Locate the cell with the specified text and output its [x, y] center coordinate. 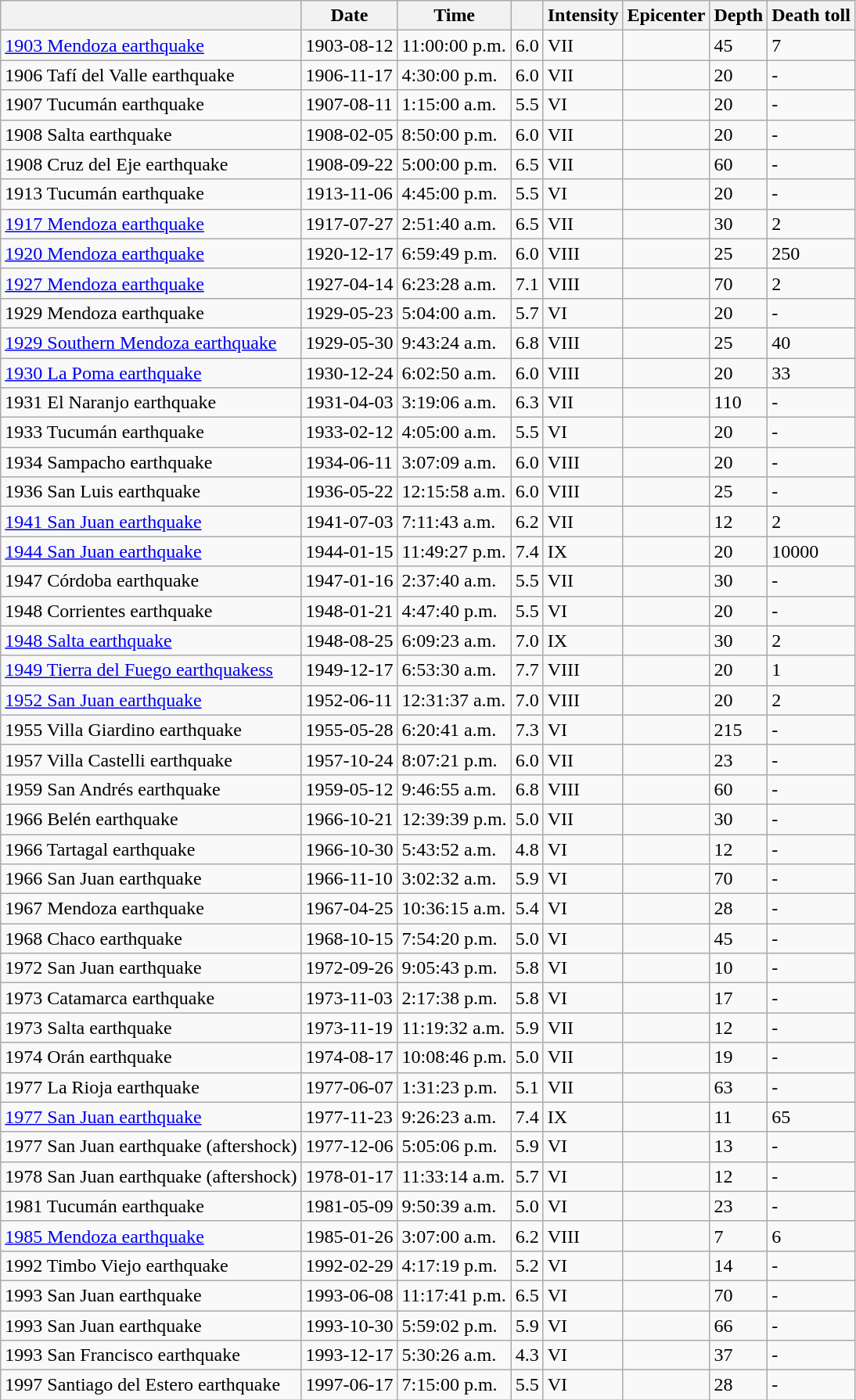
10000 [811, 551]
1920-12-17 [349, 253]
6:02:50 a.m. [454, 373]
1997 Santiago del Estero earthquake [151, 1385]
7:54:20 p.m. [454, 939]
1985-01-26 [349, 1236]
1977-06-07 [349, 1087]
1966-11-10 [349, 879]
11:49:27 p.m. [454, 551]
9:46:55 a.m. [454, 789]
1968 Chaco earthquake [151, 939]
1920 Mendoza earthquake [151, 253]
1913 Tucumán earthquake [151, 194]
40 [811, 343]
1947 Córdoba earthquake [151, 581]
1966 San Juan earthquake [151, 879]
1930 La Poma earthquake [151, 373]
5.2 [527, 1265]
1 [811, 670]
1948-01-21 [349, 611]
1992 Timbo Viejo earthquake [151, 1265]
1931 El Naranjo earthquake [151, 403]
Date [349, 16]
1978 San Juan earthquake (aftershock) [151, 1176]
2:51:40 a.m. [454, 224]
4.8 [527, 849]
6:20:41 a.m. [454, 730]
1967-04-25 [349, 909]
6:53:30 a.m. [454, 670]
3:07:09 a.m. [454, 462]
5:43:52 a.m. [454, 849]
1931-04-03 [349, 403]
3:19:06 a.m. [454, 403]
1944-01-15 [349, 551]
1917-07-27 [349, 224]
66 [739, 1326]
7:11:43 a.m. [454, 522]
1903-08-12 [349, 45]
1929-05-23 [349, 313]
33 [811, 373]
Time [454, 16]
1949-12-17 [349, 670]
37 [739, 1355]
1908 Cruz del Eje earthquake [151, 164]
1941 San Juan earthquake [151, 522]
1933 Tucumán earthquake [151, 433]
1906 Tafí del Valle earthquake [151, 75]
1978-01-17 [349, 1176]
1974 Orán earthquake [151, 1057]
250 [811, 253]
7.1 [527, 283]
1981-05-09 [349, 1206]
Depth [739, 16]
13 [739, 1147]
1966 Tartagal earthquake [151, 849]
8:07:21 p.m. [454, 759]
11:19:32 a.m. [454, 1028]
1927-04-14 [349, 283]
1952-06-11 [349, 700]
1967 Mendoza earthquake [151, 909]
2:17:38 p.m. [454, 998]
5.1 [527, 1087]
10:08:46 p.m. [454, 1057]
1993-06-08 [349, 1295]
5:04:00 a.m. [454, 313]
65 [811, 1117]
1929-05-30 [349, 343]
1973 Catamarca earthquake [151, 998]
11:33:14 a.m. [454, 1176]
1908-02-05 [349, 135]
1908 Salta earthquake [151, 135]
17 [739, 998]
1992-02-29 [349, 1265]
1957 Villa Castelli earthquake [151, 759]
1981 Tucumán earthquake [151, 1206]
5:59:02 p.m. [454, 1326]
1907 Tucumán earthquake [151, 105]
1903 Mendoza earthquake [151, 45]
1:31:23 p.m. [454, 1087]
1934 Sampacho earthquake [151, 462]
1947-01-16 [349, 581]
1933-02-12 [349, 433]
1929 Southern Mendoza earthquake [151, 343]
215 [739, 730]
4:47:40 p.m. [454, 611]
7.3 [527, 730]
1952 San Juan earthquake [151, 700]
1948 Salta earthquake [151, 641]
6:23:28 a.m. [454, 283]
7.7 [527, 670]
Death toll [811, 16]
1966-10-30 [349, 849]
9:26:23 a.m. [454, 1117]
1993-12-17 [349, 1355]
1966 Belén earthquake [151, 819]
6:59:49 p.m. [454, 253]
1:15:00 a.m. [454, 105]
1927 Mendoza earthquake [151, 283]
1985 Mendoza earthquake [151, 1236]
10 [739, 968]
63 [739, 1087]
12:31:37 a.m. [454, 700]
1917 Mendoza earthquake [151, 224]
1966-10-21 [349, 819]
1973-11-19 [349, 1028]
1977 La Rioja earthquake [151, 1087]
9:05:43 p.m. [454, 968]
12:39:39 p.m. [454, 819]
14 [739, 1265]
1959 San Andrés earthquake [151, 789]
1936-05-22 [349, 492]
3:07:00 a.m. [454, 1236]
1959-05-12 [349, 789]
7:15:00 p.m. [454, 1385]
1955-05-28 [349, 730]
1993-10-30 [349, 1326]
110 [739, 403]
5:30:26 a.m. [454, 1355]
12:15:58 a.m. [454, 492]
1949 Tierra del Fuego earthquakess [151, 670]
4:30:00 p.m. [454, 75]
1997-06-17 [349, 1385]
1972-09-26 [349, 968]
11 [739, 1117]
1913-11-06 [349, 194]
1936 San Luis earthquake [151, 492]
4:17:19 p.m. [454, 1265]
1973-11-03 [349, 998]
2:37:40 a.m. [454, 581]
1944 San Juan earthquake [151, 551]
Intensity [583, 16]
1929 Mendoza earthquake [151, 313]
Epicenter [667, 16]
1977 San Juan earthquake [151, 1117]
1993 San Francisco earthquake [151, 1355]
1955 Villa Giardino earthquake [151, 730]
1908-09-22 [349, 164]
5:00:00 p.m. [454, 164]
1948-08-25 [349, 641]
11:17:41 p.m. [454, 1295]
3:02:32 a.m. [454, 879]
1977-11-23 [349, 1117]
19 [739, 1057]
1977 San Juan earthquake (aftershock) [151, 1147]
6 [811, 1236]
1957-10-24 [349, 759]
1948 Corrientes earthquake [151, 611]
10:36:15 a.m. [454, 909]
11:00:00 p.m. [454, 45]
6.3 [527, 403]
1941-07-03 [349, 522]
1968-10-15 [349, 939]
6:09:23 a.m. [454, 641]
4:45:00 p.m. [454, 194]
1973 Salta earthquake [151, 1028]
1972 San Juan earthquake [151, 968]
1907-08-11 [349, 105]
8:50:00 p.m. [454, 135]
1930-12-24 [349, 373]
9:43:24 a.m. [454, 343]
5.4 [527, 909]
1977-12-06 [349, 1147]
9:50:39 a.m. [454, 1206]
1906-11-17 [349, 75]
4:05:00 a.m. [454, 433]
4.3 [527, 1355]
1934-06-11 [349, 462]
5:05:06 p.m. [454, 1147]
1974-08-17 [349, 1057]
